Determine the [X, Y] coordinate at the center of the cell enclosing the given text.  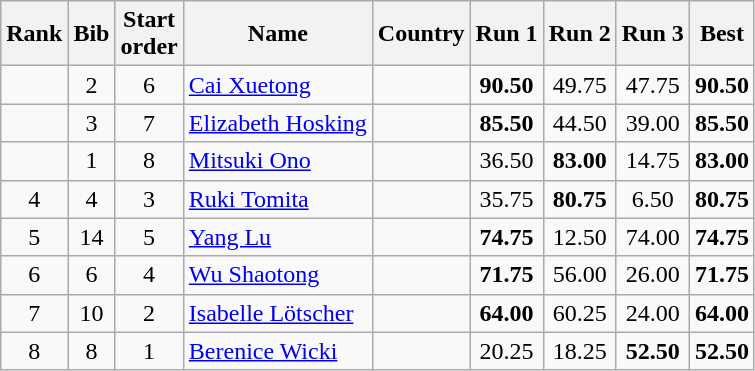
Elizabeth Hosking [278, 123]
74.00 [652, 237]
Cai Xuetong [278, 85]
18.25 [580, 351]
56.00 [580, 275]
Name [278, 34]
36.50 [506, 161]
14.75 [652, 161]
60.25 [580, 313]
10 [92, 313]
49.75 [580, 85]
Country [421, 34]
14 [92, 237]
35.75 [506, 199]
44.50 [580, 123]
Best [722, 34]
Run 1 [506, 34]
39.00 [652, 123]
Mitsuki Ono [278, 161]
Berenice Wicki [278, 351]
Run 3 [652, 34]
12.50 [580, 237]
47.75 [652, 85]
Bib [92, 34]
24.00 [652, 313]
26.00 [652, 275]
20.25 [506, 351]
Ruki Tomita [278, 199]
Wu Shaotong [278, 275]
Isabelle Lötscher [278, 313]
Rank [34, 34]
Run 2 [580, 34]
6.50 [652, 199]
Yang Lu [278, 237]
Startorder [149, 34]
